Find where the given text appears and provide that cell's center as [x, y] coordinate. 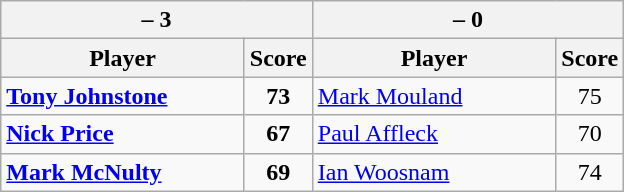
Mark McNulty [123, 172]
73 [278, 96]
67 [278, 134]
75 [590, 96]
– 0 [468, 20]
Tony Johnstone [123, 96]
70 [590, 134]
– 3 [157, 20]
Mark Mouland [434, 96]
Ian Woosnam [434, 172]
69 [278, 172]
74 [590, 172]
Nick Price [123, 134]
Paul Affleck [434, 134]
